Provide the (x, y) coordinate of the cell's center where the given text is located.  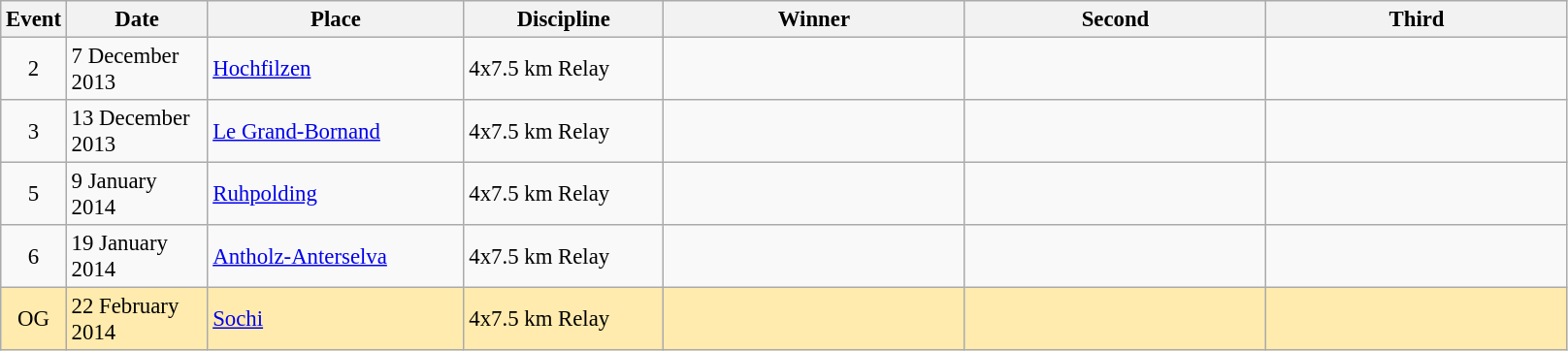
Event (34, 19)
19 January 2014 (137, 256)
OG (34, 320)
5 (34, 194)
13 December 2013 (137, 132)
Date (137, 19)
Discipline (564, 19)
22 February 2014 (137, 320)
Le Grand-Bornand (336, 132)
7 December 2013 (137, 70)
6 (34, 256)
Winner (815, 19)
Second (1116, 19)
Third (1417, 19)
Ruhpolding (336, 194)
2 (34, 70)
3 (34, 132)
Sochi (336, 320)
Place (336, 19)
Antholz-Anterselva (336, 256)
9 January 2014 (137, 194)
Hochfilzen (336, 70)
